Locate the cell with the specified text and output its [x, y] center coordinate. 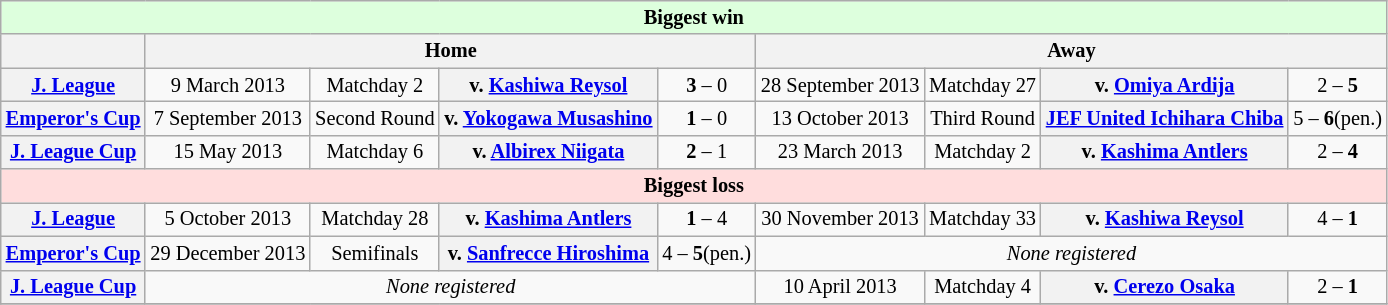
2 – 5 [1338, 85]
9 March 2013 [228, 85]
29 December 2013 [228, 253]
5 October 2013 [228, 219]
v. Albirex Niigata [548, 152]
5 – 6(pen.) [1338, 118]
7 September 2013 [228, 118]
3 – 0 [706, 85]
1 – 0 [706, 118]
30 November 2013 [840, 219]
Home [450, 51]
28 September 2013 [840, 85]
Matchday 27 [982, 85]
v. Sanfrecce Hiroshima [548, 253]
4 – 5(pen.) [706, 253]
Away [1072, 51]
v. Yokogawa Musashino [548, 118]
JEF United Ichihara Chiba [1164, 118]
Third Round [982, 118]
Second Round [374, 118]
v. Omiya Ardija [1164, 85]
v. Cerezo Osaka [1164, 287]
Biggest win [694, 17]
23 March 2013 [840, 152]
4 – 1 [1338, 219]
13 October 2013 [840, 118]
Matchday 33 [982, 219]
10 April 2013 [840, 287]
Matchday 6 [374, 152]
Matchday 28 [374, 219]
Semifinals [374, 253]
2 – 4 [1338, 152]
Matchday 4 [982, 287]
15 May 2013 [228, 152]
Biggest loss [694, 186]
1 – 4 [706, 219]
